Scan for the cell matching the given text and deliver its [x, y] coordinate at center. 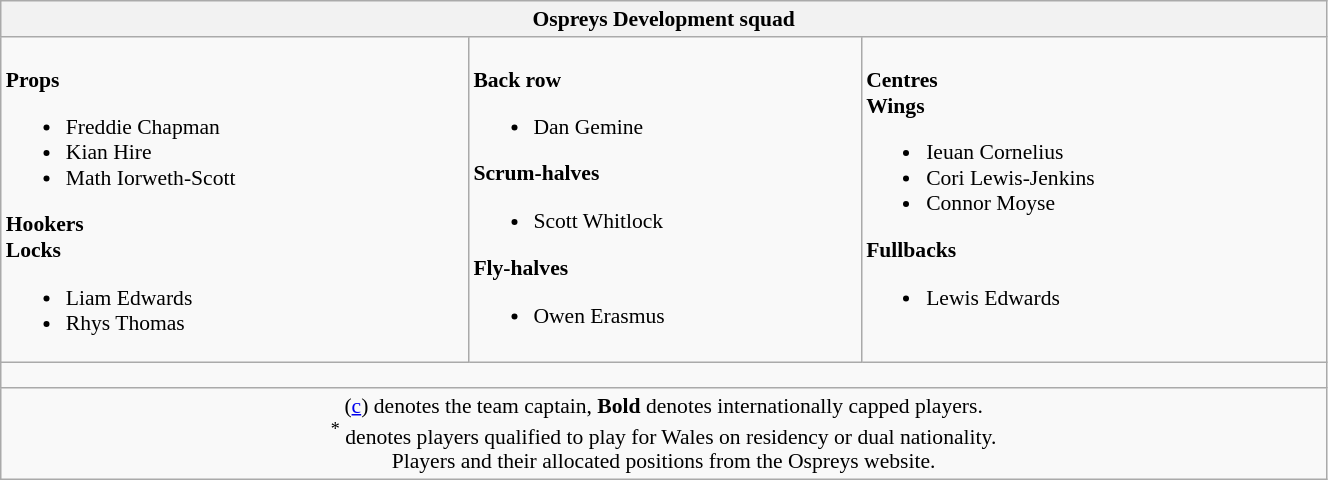
Ospreys Development squad [664, 19]
Props Freddie Chapman Kian Hire Math Iorweth-ScottHookersLocks Liam Edwards Rhys Thomas [235, 200]
CentresWings Ieuan Cornelius Cori Lewis-Jenkins Connor MoyseFullbacks Lewis Edwards [1094, 200]
Back row Dan GemineScrum-halves Scott WhitlockFly-halves Owen Erasmus [664, 200]
